From the cell containing the given text, extract its center point as [x, y] coordinate. 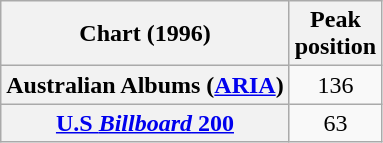
Peakposition [335, 34]
63 [335, 123]
Chart (1996) [145, 34]
136 [335, 85]
Australian Albums (ARIA) [145, 85]
U.S Billboard 200 [145, 123]
